Capture the cell that displays the provided text and extract its (X, Y) central coordinate. 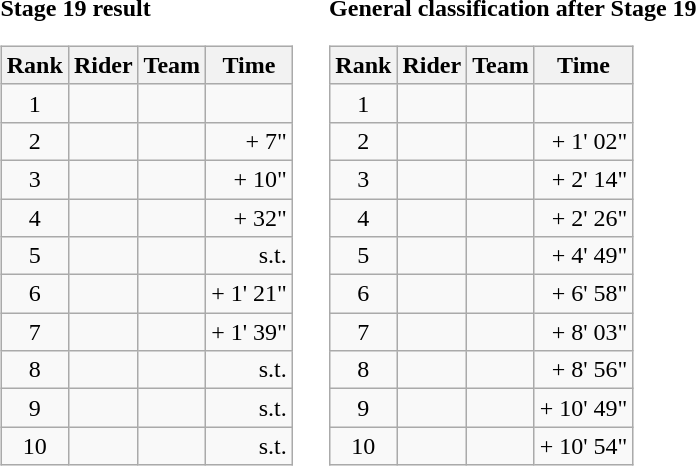
+ 1' 39" (250, 332)
+ 8' 03" (584, 332)
+ 10' 49" (584, 408)
+ 7" (250, 141)
+ 32" (250, 217)
+ 2' 14" (584, 179)
+ 10' 54" (584, 446)
+ 1' 02" (584, 141)
+ 10" (250, 179)
+ 6' 58" (584, 294)
+ 2' 26" (584, 217)
+ 1' 21" (250, 294)
+ 8' 56" (584, 370)
+ 4' 49" (584, 256)
